Detect which cell encompasses the target text, then output its [x, y] center coordinate. 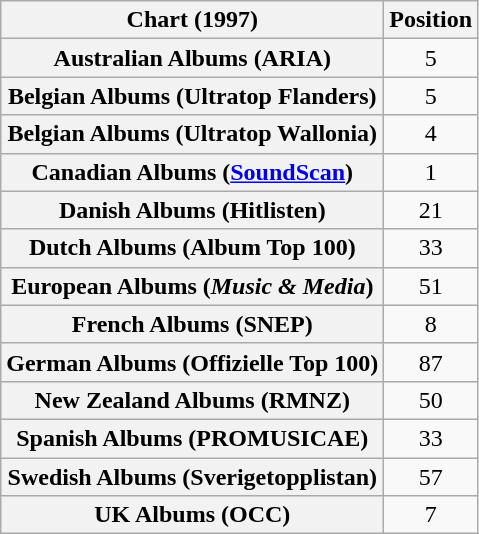
Dutch Albums (Album Top 100) [192, 248]
1 [431, 172]
Australian Albums (ARIA) [192, 58]
Belgian Albums (Ultratop Flanders) [192, 96]
Position [431, 20]
German Albums (Offizielle Top 100) [192, 362]
51 [431, 286]
Belgian Albums (Ultratop Wallonia) [192, 134]
Spanish Albums (PROMUSICAE) [192, 438]
7 [431, 515]
4 [431, 134]
Swedish Albums (Sverigetopplistan) [192, 477]
Chart (1997) [192, 20]
50 [431, 400]
Canadian Albums (SoundScan) [192, 172]
8 [431, 324]
87 [431, 362]
European Albums (Music & Media) [192, 286]
French Albums (SNEP) [192, 324]
Danish Albums (Hitlisten) [192, 210]
21 [431, 210]
UK Albums (OCC) [192, 515]
57 [431, 477]
New Zealand Albums (RMNZ) [192, 400]
